Extract the [x, y] coordinate from the center of the cell holding the provided text.  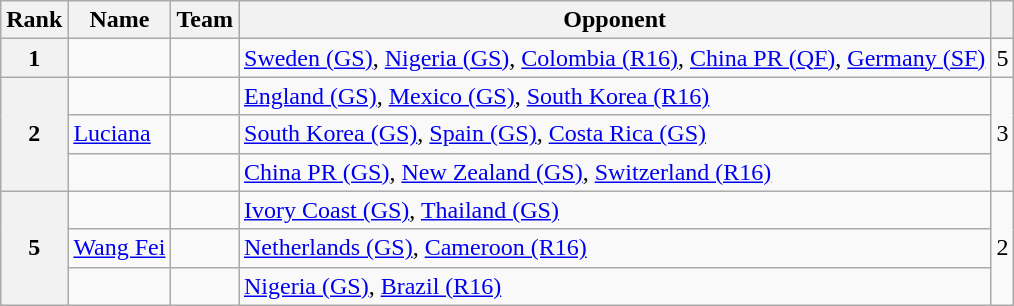
South Korea (GS), Spain (GS), Costa Rica (GS) [614, 134]
1 [34, 58]
Name [120, 20]
Nigeria (GS), Brazil (R16) [614, 286]
Opponent [614, 20]
Ivory Coast (GS), Thailand (GS) [614, 210]
Wang Fei [120, 248]
Luciana [120, 134]
Sweden (GS), Nigeria (GS), Colombia (R16), China PR (QF), Germany (SF) [614, 58]
3 [1002, 134]
Rank [34, 20]
Team [205, 20]
Netherlands (GS), Cameroon (R16) [614, 248]
China PR (GS), New Zealand (GS), Switzerland (R16) [614, 172]
England (GS), Mexico (GS), South Korea (R16) [614, 96]
